Pinpoint the cell where the given text exists, returning its (x, y) midpoint coordinate. 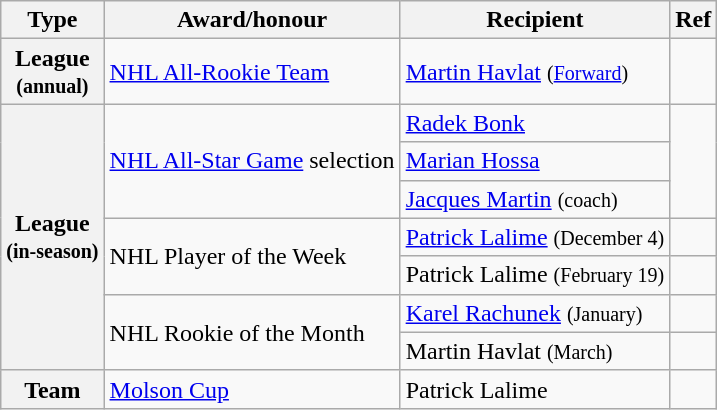
Ref (694, 20)
NHL Rookie of the Month (252, 332)
Patrick Lalime (December 4) (535, 237)
Martin Havlat (Forward) (535, 72)
Award/honour (252, 20)
Recipient (535, 20)
Type (52, 20)
NHL Player of the Week (252, 256)
Marian Hossa (535, 161)
Jacques Martin (coach) (535, 199)
League(annual) (52, 72)
NHL All-Star Game selection (252, 161)
Martin Havlat (March) (535, 351)
Patrick Lalime (535, 389)
NHL All-Rookie Team (252, 72)
Patrick Lalime (February 19) (535, 275)
Team (52, 389)
Molson Cup (252, 389)
Radek Bonk (535, 123)
League(in-season) (52, 237)
Karel Rachunek (January) (535, 313)
